Find where the given text appears and provide that cell's center as (x, y) coordinate. 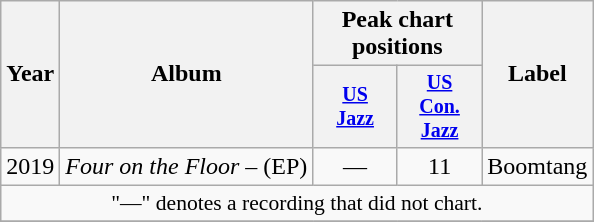
2019 (30, 166)
Album (186, 74)
Label (538, 74)
USCon.Jazz (439, 106)
USJazz (355, 106)
Boomtang (538, 166)
Year (30, 74)
— (355, 166)
11 (439, 166)
Four on the Floor – (EP) (186, 166)
Peak chart positions (398, 34)
"—" denotes a recording that did not chart. (297, 203)
